Return the [X, Y] coordinate for the center point of the cell that contains the specified text.  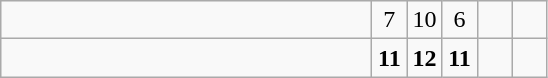
10 [424, 20]
12 [424, 58]
6 [460, 20]
7 [390, 20]
